Identify which cell holds the provided text, then report its [x, y] central coordinate. 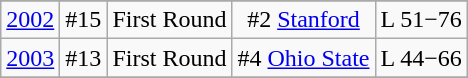
#15 [84, 20]
L 51−76 [421, 20]
#13 [84, 58]
#4 Ohio State [304, 58]
#2 Stanford [304, 20]
2003 [30, 58]
L 44−66 [421, 58]
2002 [30, 20]
